Locate the cell with the specified text and output its [x, y] center coordinate. 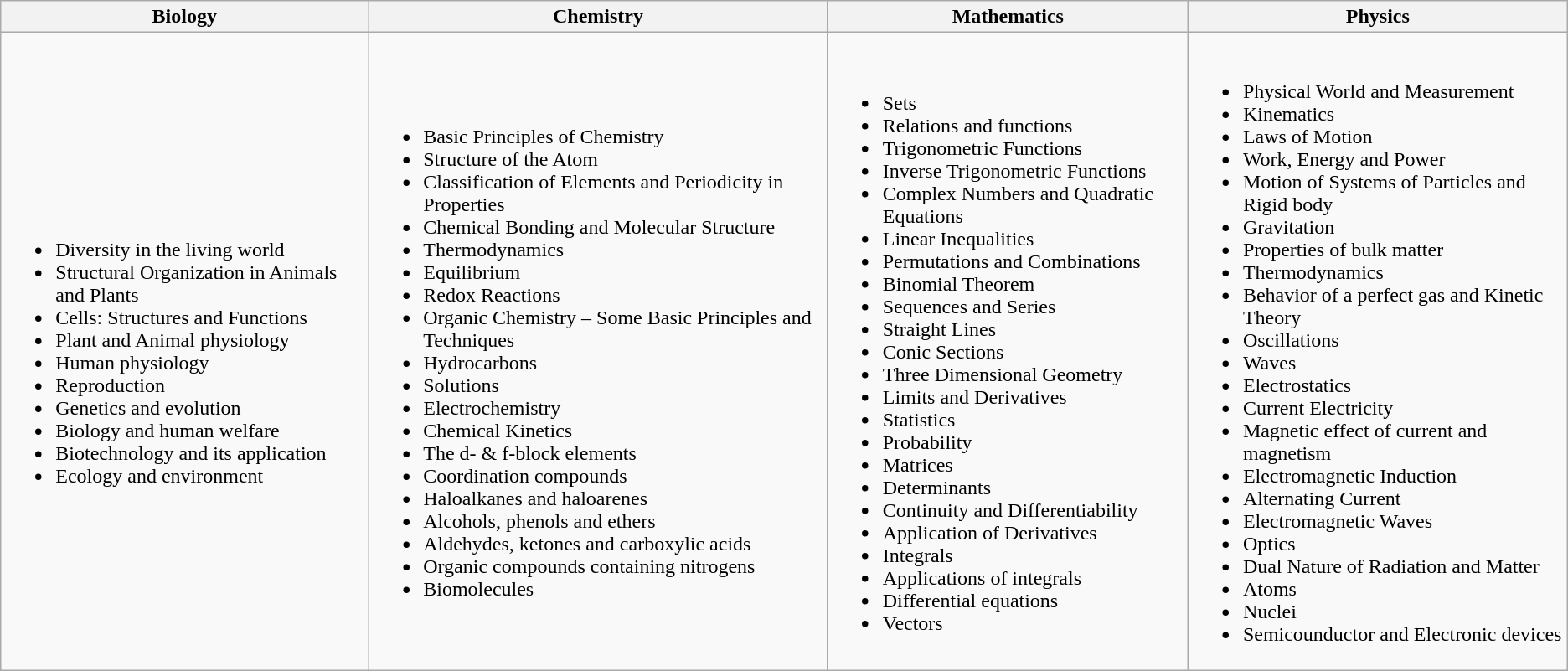
Mathematics [1008, 17]
Chemistry [598, 17]
Physics [1377, 17]
Biology [184, 17]
